Return [x, y] of the center of cell containing provided text 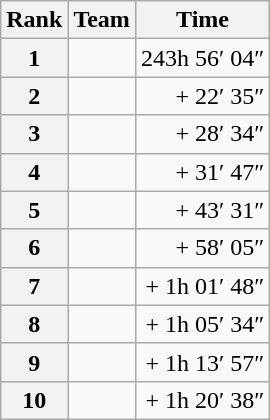
Team [102, 20]
+ 1h 13′ 57″ [202, 362]
243h 56′ 04″ [202, 58]
+ 22′ 35″ [202, 96]
9 [34, 362]
7 [34, 286]
6 [34, 248]
+ 28′ 34″ [202, 134]
Rank [34, 20]
+ 31′ 47″ [202, 172]
8 [34, 324]
+ 1h 20′ 38″ [202, 400]
+ 43′ 31″ [202, 210]
5 [34, 210]
2 [34, 96]
4 [34, 172]
10 [34, 400]
3 [34, 134]
Time [202, 20]
+ 58′ 05″ [202, 248]
+ 1h 01′ 48″ [202, 286]
+ 1h 05′ 34″ [202, 324]
1 [34, 58]
